Return the (x, y) coordinate for the center point of the cell that contains the specified text.  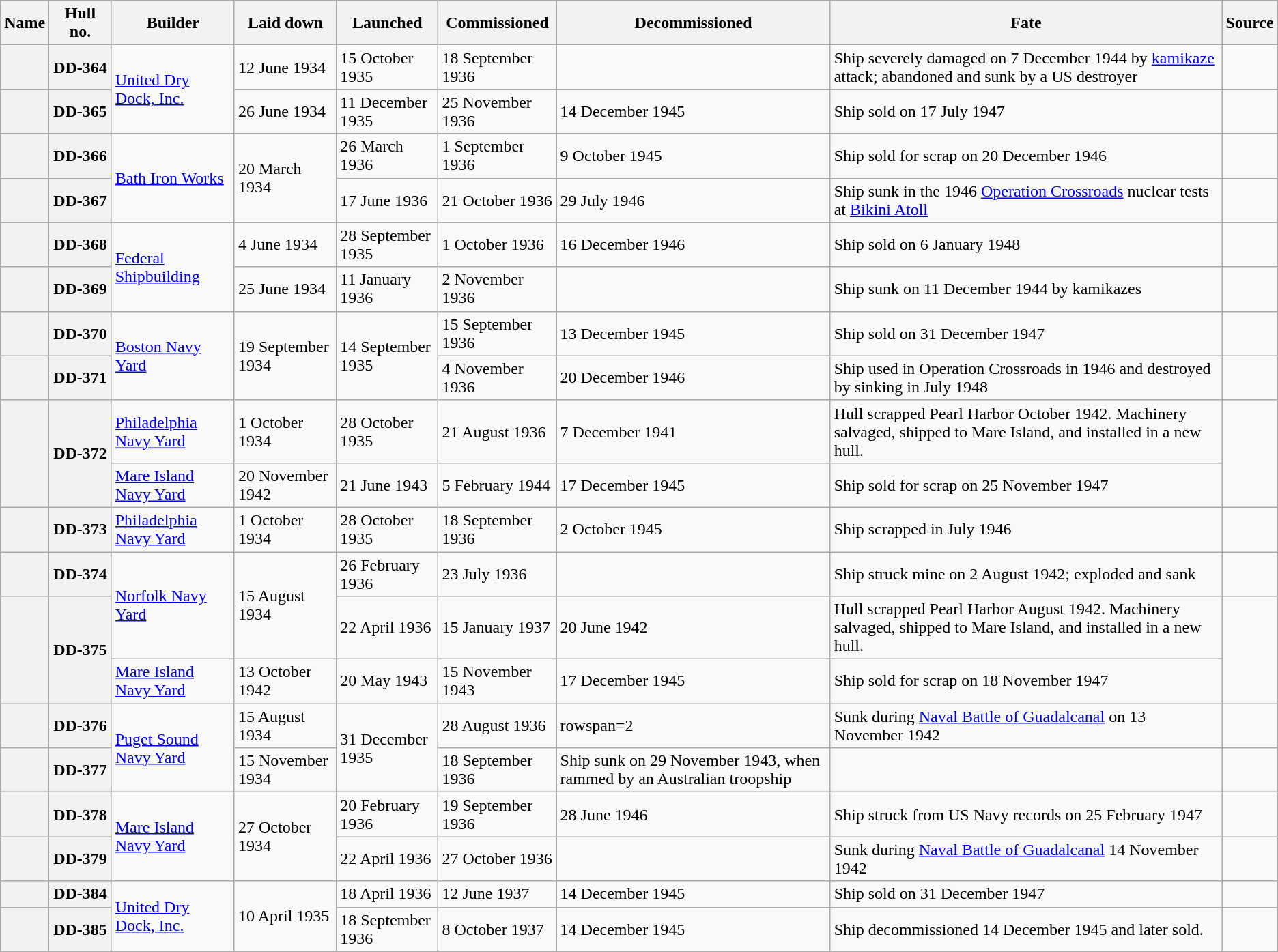
Bath Iron Works (173, 178)
21 October 1936 (497, 201)
Sunk during Naval Battle of Guadalcanal 14 November 1942 (1026, 859)
15 October 1935 (388, 67)
Ship sold for scrap on 20 December 1946 (1026, 156)
20 June 1942 (694, 628)
4 June 1934 (285, 244)
DD-370 (81, 333)
8 October 1937 (497, 929)
25 November 1936 (497, 112)
13 December 1945 (694, 333)
Federal Shipbuilding (173, 267)
Fate (1026, 23)
18 April 1936 (388, 894)
26 June 1934 (285, 112)
15 September 1936 (497, 333)
Ship sold on 6 January 1948 (1026, 244)
Commissioned (497, 23)
25 June 1934 (285, 289)
19 September 1936 (497, 815)
Ship severely damaged on 7 December 1944 by kamikaze attack; abandoned and sunk by a US destroyer (1026, 67)
Puget Sound Navy Yard (173, 748)
DD-369 (81, 289)
20 May 1943 (388, 681)
5 February 1944 (497, 485)
1 September 1936 (497, 156)
20 November 1942 (285, 485)
26 February 1936 (388, 573)
29 July 1946 (694, 201)
28 August 1936 (497, 726)
Laid down (285, 23)
DD-371 (81, 378)
Ship sunk on 11 December 1944 by kamikazes (1026, 289)
Hull scrapped Pearl Harbor October 1942. Machinery salvaged, shipped to Mare Island, and installed in a new hull. (1026, 431)
15 November 1943 (497, 681)
7 December 1941 (694, 431)
DD-373 (81, 530)
Ship sunk in the 1946 Operation Crossroads nuclear tests at Bikini Atoll (1026, 201)
Ship sunk on 29 November 1943, when rammed by an Australian troopship (694, 770)
Ship decommissioned 14 December 1945 and later sold. (1026, 929)
Name (25, 23)
10 April 1935 (285, 916)
2 November 1936 (497, 289)
DD-364 (81, 67)
20 February 1936 (388, 815)
15 January 1937 (497, 628)
19 September 1934 (285, 356)
DD-379 (81, 859)
DD-377 (81, 770)
Ship sold for scrap on 25 November 1947 (1026, 485)
Ship scrapped in July 1946 (1026, 530)
DD-366 (81, 156)
2 October 1945 (694, 530)
Launched (388, 23)
Ship used in Operation Crossroads in 1946 and destroyed by sinking in July 1948 (1026, 378)
DD-374 (81, 573)
DD-372 (81, 453)
11 December 1935 (388, 112)
20 March 1934 (285, 178)
DD-384 (81, 894)
Hull scrapped Pearl Harbor August 1942. Machinery salvaged, shipped to Mare Island, and installed in a new hull. (1026, 628)
Ship struck mine on 2 August 1942; exploded and sank (1026, 573)
21 June 1943 (388, 485)
Boston Navy Yard (173, 356)
DD-385 (81, 929)
28 June 1946 (694, 815)
Ship struck from US Navy records on 25 February 1947 (1026, 815)
27 October 1936 (497, 859)
DD-378 (81, 815)
DD-376 (81, 726)
Norfolk Navy Yard (173, 605)
16 December 1946 (694, 244)
1 October 1936 (497, 244)
rowspan=2 (694, 726)
27 October 1934 (285, 837)
DD-367 (81, 201)
Builder (173, 23)
Decommissioned (694, 23)
23 July 1936 (497, 573)
12 June 1934 (285, 67)
28 September 1935 (388, 244)
26 March 1936 (388, 156)
14 September 1935 (388, 356)
DD-368 (81, 244)
13 October 1942 (285, 681)
DD-375 (81, 650)
Sunk during Naval Battle of Guadalcanal on 13 November 1942 (1026, 726)
DD-365 (81, 112)
31 December 1935 (388, 748)
21 August 1936 (497, 431)
11 January 1936 (388, 289)
Hull no. (81, 23)
Ship sold for scrap on 18 November 1947 (1026, 681)
Ship sold on 17 July 1947 (1026, 112)
4 November 1936 (497, 378)
12 June 1937 (497, 894)
15 November 1934 (285, 770)
20 December 1946 (694, 378)
9 October 1945 (694, 156)
17 June 1936 (388, 201)
Source (1249, 23)
